Scan for the cell matching the given text and deliver its [X, Y] coordinate at center. 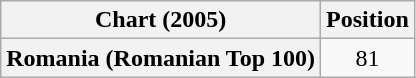
Romania (Romanian Top 100) [161, 58]
Position [368, 20]
81 [368, 58]
Chart (2005) [161, 20]
